Provide the [x, y] coordinate of the cell's center where the given text is located.  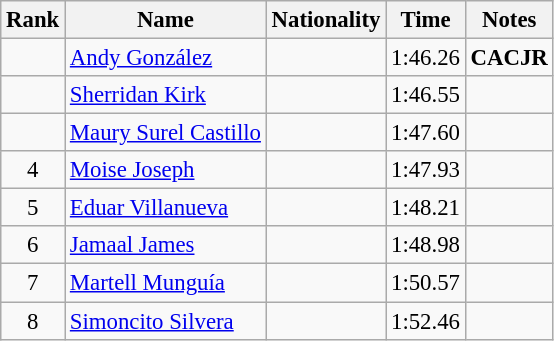
1:50.57 [426, 283]
Jamaal James [166, 245]
1:48.98 [426, 245]
Martell Munguía [166, 283]
5 [33, 208]
Maury Surel Castillo [166, 133]
1:47.60 [426, 133]
Andy González [166, 58]
Simoncito Silvera [166, 321]
Time [426, 20]
Nationality [326, 20]
Eduar Villanueva [166, 208]
Notes [509, 20]
CACJR [509, 58]
1:52.46 [426, 321]
4 [33, 170]
8 [33, 321]
7 [33, 283]
1:46.55 [426, 95]
1:46.26 [426, 58]
6 [33, 245]
1:47.93 [426, 170]
Sherridan Kirk [166, 95]
Rank [33, 20]
1:48.21 [426, 208]
Name [166, 20]
Moise Joseph [166, 170]
